Locate the cell with the specified text and output its [X, Y] center coordinate. 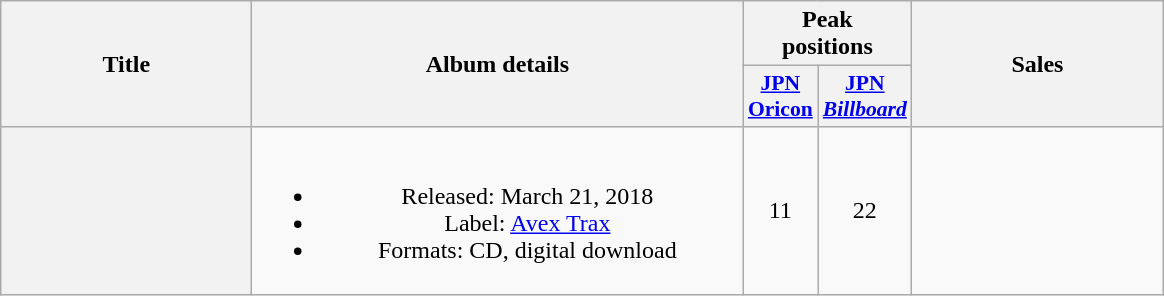
Peakpositions [828, 34]
22 [865, 210]
Sales [1038, 64]
Title [126, 64]
JPN Billboard [865, 96]
Released: March 21, 2018Label: Avex TraxFormats: CD, digital download [498, 210]
Album details [498, 64]
11 [780, 210]
JPN Oricon [780, 96]
